Capture the cell that displays the provided text and extract its (X, Y) central coordinate. 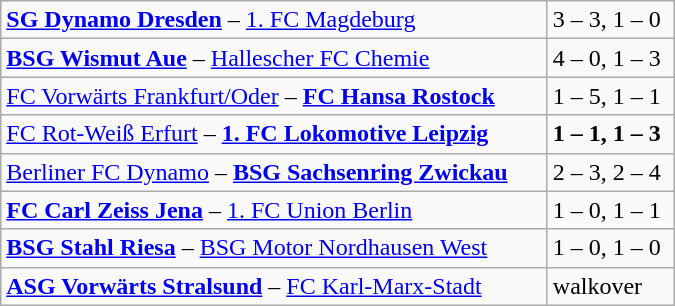
Berliner FC Dynamo – BSG Sachsenring Zwickau (274, 172)
ASG Vorwärts Stralsund – FC Karl-Marx-Stadt (274, 286)
3 – 3, 1 – 0 (610, 20)
SG Dynamo Dresden – 1. FC Magdeburg (274, 20)
1 – 0, 1 – 1 (610, 210)
FC Rot-Weiß Erfurt – 1. FC Lokomotive Leipzig (274, 134)
2 – 3, 2 – 4 (610, 172)
BSG Wismut Aue – Hallescher FC Chemie (274, 58)
1 – 1, 1 – 3 (610, 134)
1 – 0, 1 – 0 (610, 248)
BSG Stahl Riesa – BSG Motor Nordhausen West (274, 248)
FC Vorwärts Frankfurt/Oder – FC Hansa Rostock (274, 96)
4 – 0, 1 – 3 (610, 58)
FC Carl Zeiss Jena – 1. FC Union Berlin (274, 210)
walkover (610, 286)
1 – 5, 1 – 1 (610, 96)
